Capture the cell that displays the provided text and extract its (x, y) central coordinate. 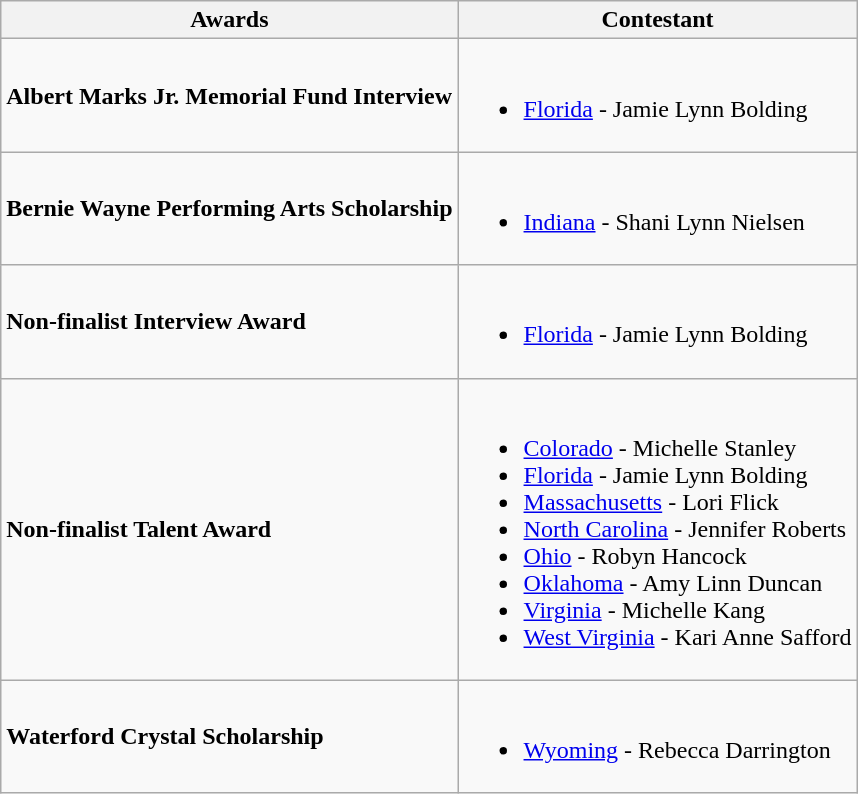
Contestant (658, 20)
Non-finalist Interview Award (230, 322)
Bernie Wayne Performing Arts Scholarship (230, 208)
Non-finalist Talent Award (230, 529)
Indiana - Shani Lynn Nielsen (658, 208)
Waterford Crystal Scholarship (230, 736)
Awards (230, 20)
Albert Marks Jr. Memorial Fund Interview (230, 96)
Wyoming - Rebecca Darrington (658, 736)
